Capture the cell that displays the provided text and extract its (x, y) central coordinate. 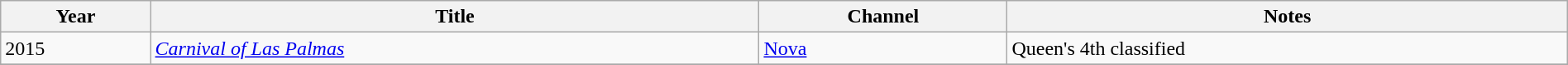
Carnival of Las Palmas (455, 48)
Notes (1287, 17)
Channel (883, 17)
Title (455, 17)
Year (76, 17)
Queen's 4th classified (1287, 48)
Nova (883, 48)
2015 (76, 48)
